Determine the [x, y] coordinate at the center of the cell enclosing the given text.  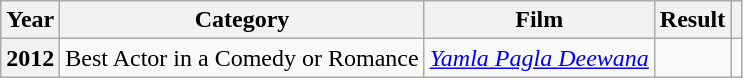
Yamla Pagla Deewana [539, 58]
Category [242, 20]
Film [539, 20]
Result [692, 20]
2012 [30, 58]
Year [30, 20]
Best Actor in a Comedy or Romance [242, 58]
